Provide the (X, Y) coordinate of the cell's center where the given text is located.  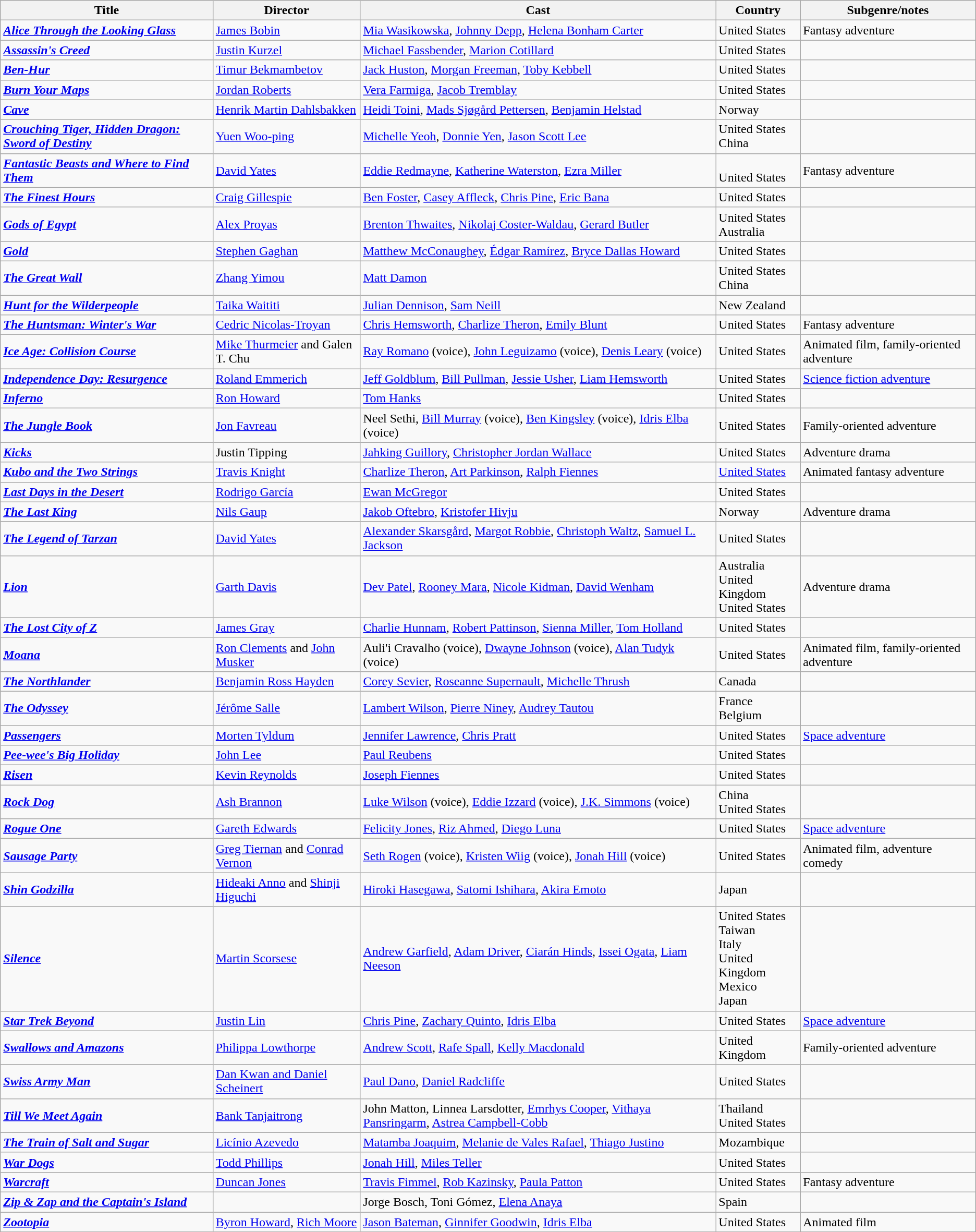
Assassin's Creed (106, 50)
Science fiction adventure (888, 379)
Mozambique (758, 1142)
Inferno (106, 398)
Justin Kurzel (287, 50)
The Finest Hours (106, 197)
Jonah Hill, Miles Teller (538, 1162)
ChinaUnited States (758, 802)
Zootopia (106, 1222)
Licínio Azevedo (287, 1142)
Taika Waititi (287, 305)
Morten Tyldum (287, 735)
Gods of Egypt (106, 224)
The Last King (106, 512)
Byron Howard, Rich Moore (287, 1222)
Alex Proyas (287, 224)
Rock Dog (106, 802)
AustraliaUnited KingdomUnited States (758, 586)
Pee-wee's Big Holiday (106, 755)
Title (106, 10)
Jason Bateman, Ginnifer Goodwin, Idris Elba (538, 1222)
Craig Gillespie (287, 197)
Nils Gaup (287, 512)
War Dogs (106, 1162)
Zip & Zap and the Captain's Island (106, 1202)
Jakob Oftebro, Kristofer Hivju (538, 512)
Ron Howard (287, 398)
Mia Wasikowska, Johnny Depp, Helena Bonham Carter (538, 30)
James Gray (287, 627)
Gold (106, 251)
Henrik Martin Dahlsbakken (287, 110)
The Legend of Tarzan (106, 538)
Canada (758, 681)
Justin Lin (287, 1021)
Eddie Redmayne, Katherine Waterston, Ezra Miller (538, 170)
Hiroki Hasegawa, Satomi Ishihara, Akira Emoto (538, 890)
Benjamin Ross Hayden (287, 681)
The Northlander (106, 681)
FranceBelgium (758, 708)
Kevin Reynolds (287, 775)
Ben-Hur (106, 70)
Independence Day: Resurgence (106, 379)
Hunt for the Wilderpeople (106, 305)
Travis Fimmel, Rob Kazinsky, Paula Patton (538, 1182)
Jennifer Lawrence, Chris Pratt (538, 735)
Duncan Jones (287, 1182)
Director (287, 10)
Neel Sethi, Bill Murray (voice), Ben Kingsley (voice), Idris Elba (voice) (538, 426)
Animated film (888, 1222)
Michael Fassbender, Marion Cotillard (538, 50)
John Matton, Linnea Larsdotter, Emrhys Cooper, Vithaya Pansringarm, Astrea Campbell-Cobb (538, 1115)
Swallows and Amazons (106, 1047)
Alexander Skarsgård, Margot Robbie, Christoph Waltz, Samuel L. Jackson (538, 538)
Dan Kwan and Daniel Scheinert (287, 1082)
Bank Tanjaitrong (287, 1115)
Hideaki Anno and Shinji Higuchi (287, 890)
Kubo and the Two Strings (106, 472)
Ben Foster, Casey Affleck, Chris Pine, Eric Bana (538, 197)
Till We Meet Again (106, 1115)
Cedric Nicolas-Troyan (287, 325)
Michelle Yeoh, Donnie Yen, Jason Scott Lee (538, 137)
Tom Hanks (538, 398)
Gareth Edwards (287, 829)
Mike Thurmeier and Galen T. Chu (287, 352)
Jérôme Salle (287, 708)
Passengers (106, 735)
The Odyssey (106, 708)
United StatesAustralia (758, 224)
Chris Hemsworth, Charlize Theron, Emily Blunt (538, 325)
Ice Age: Collision Course (106, 352)
Paul Reubens (538, 755)
United StatesTaiwanItalyUnited KingdomMexicoJapan (758, 959)
Matthew McConaughey, Édgar Ramírez, Bryce Dallas Howard (538, 251)
Vera Farmiga, Jacob Tremblay (538, 90)
Country (758, 10)
Lambert Wilson, Pierre Niney, Audrey Tautou (538, 708)
Philippa Lowthorpe (287, 1047)
Travis Knight (287, 472)
Dev Patel, Rooney Mara, Nicole Kidman, David Wenham (538, 586)
Shin Godzilla (106, 890)
ThailandUnited States (758, 1115)
Chris Pine, Zachary Quinto, Idris Elba (538, 1021)
United Kingdom (758, 1047)
Charlie Hunnam, Robert Pattinson, Sienna Miller, Tom Holland (538, 627)
Andrew Scott, Rafe Spall, Kelly Macdonald (538, 1047)
Warcraft (106, 1182)
Matt Damon (538, 277)
Jeff Goldblum, Bill Pullman, Jessie Usher, Liam Hemsworth (538, 379)
Rogue One (106, 829)
Ewan McGregor (538, 492)
John Lee (287, 755)
Stephen Gaghan (287, 251)
Fantastic Beasts and Where to Find Them (106, 170)
Luke Wilson (voice), Eddie Izzard (voice), J.K. Simmons (voice) (538, 802)
Star Trek Beyond (106, 1021)
Cast (538, 10)
Joseph Fiennes (538, 775)
The Huntsman: Winter's War (106, 325)
Subgenre/notes (888, 10)
Corey Sevier, Roseanne Supernault, Michelle Thrush (538, 681)
Spain (758, 1202)
Zhang Yimou (287, 277)
Risen (106, 775)
Rodrigo García (287, 492)
Seth Rogen (voice), Kristen Wiig (voice), Jonah Hill (voice) (538, 855)
Animated film, adventure comedy (888, 855)
Garth Davis (287, 586)
Timur Bekmambetov (287, 70)
Jon Favreau (287, 426)
Jordan Roberts (287, 90)
Julian Dennison, Sam Neill (538, 305)
Moana (106, 654)
Jorge Bosch, Toni Gómez, Elena Anaya (538, 1202)
Greg Tiernan and Conrad Vernon (287, 855)
Alice Through the Looking Glass (106, 30)
Todd Phillips (287, 1162)
Felicity Jones, Riz Ahmed, Diego Luna (538, 829)
The Lost City of Z (106, 627)
Paul Dano, Daniel Radcliffe (538, 1082)
Crouching Tiger, Hidden Dragon: Sword of Destiny (106, 137)
Burn Your Maps (106, 90)
Andrew Garfield, Adam Driver, Ciarán Hinds, Issei Ogata, Liam Neeson (538, 959)
Jahking Guillory, Christopher Jordan Wallace (538, 452)
New Zealand (758, 305)
Charlize Theron, Art Parkinson, Ralph Fiennes (538, 472)
Japan (758, 890)
Jack Huston, Morgan Freeman, Toby Kebbell (538, 70)
Lion (106, 586)
Martin Scorsese (287, 959)
Brenton Thwaites, Nikolaj Coster-Waldau, Gerard Butler (538, 224)
James Bobin (287, 30)
The Train of Salt and Sugar (106, 1142)
The Jungle Book (106, 426)
Cave (106, 110)
Kicks (106, 452)
Matamba Joaquim, Melanie de Vales Rafael, Thiago Justino (538, 1142)
Animated fantasy adventure (888, 472)
Heidi Toini, Mads Sjøgård Pettersen, Benjamin Helstad (538, 110)
Auli'i Cravalho (voice), Dwayne Johnson (voice), Alan Tudyk (voice) (538, 654)
Yuen Woo-ping (287, 137)
Sausage Party (106, 855)
Swiss Army Man (106, 1082)
The Great Wall (106, 277)
Last Days in the Desert (106, 492)
Ron Clements and John Musker (287, 654)
Justin Tipping (287, 452)
Ash Brannon (287, 802)
Roland Emmerich (287, 379)
Ray Romano (voice), John Leguizamo (voice), Denis Leary (voice) (538, 352)
Silence (106, 959)
